Identify which cell holds the provided text, then report its (X, Y) central coordinate. 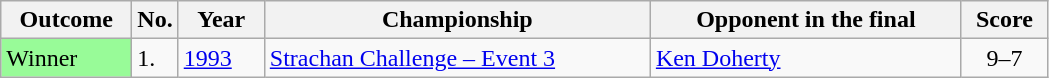
1. (155, 58)
Year (221, 20)
Strachan Challenge – Event 3 (457, 58)
Opponent in the final (806, 20)
1993 (221, 58)
Outcome (66, 20)
Winner (66, 58)
Championship (457, 20)
No. (155, 20)
9–7 (1004, 58)
Score (1004, 20)
Ken Doherty (806, 58)
